Return [X, Y] of the center of cell containing provided text 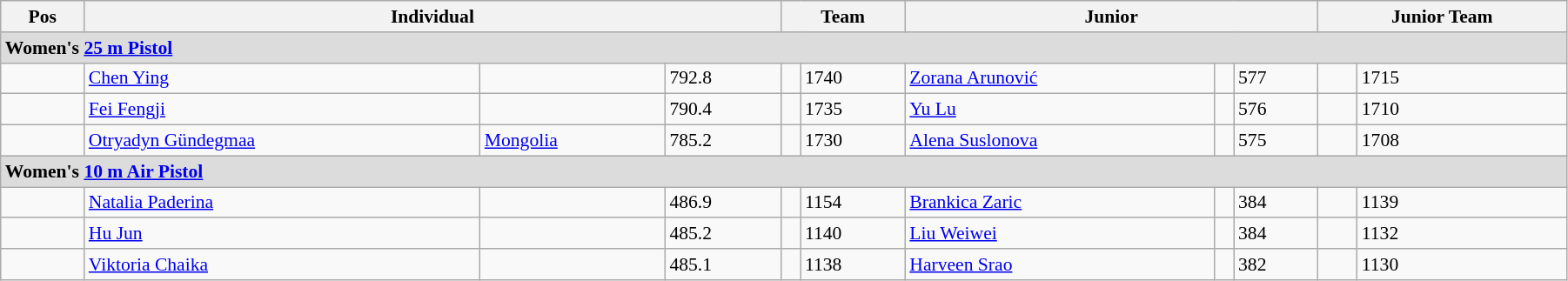
577 [1276, 78]
Otryadyn Gündegmaa [282, 141]
Brankica Zaric [1060, 203]
Junior [1111, 17]
Natalia Paderina [282, 203]
1740 [853, 78]
382 [1276, 264]
1132 [1462, 234]
Junior Team [1442, 17]
Pos [43, 17]
Liu Weiwei [1060, 234]
485.2 [722, 234]
1715 [1462, 78]
Fei Fengji [282, 110]
1130 [1462, 264]
Hu Jun [282, 234]
1139 [1462, 203]
Viktoria Chaika [282, 264]
1140 [853, 234]
486.9 [722, 203]
Individual [432, 17]
1154 [853, 203]
Zorana Arunović [1060, 78]
485.1 [722, 264]
Women's 10 m Air Pistol [784, 171]
792.8 [722, 78]
576 [1276, 110]
1138 [853, 264]
Harveen Srao [1060, 264]
Yu Lu [1060, 110]
Alena Suslonova [1060, 141]
790.4 [722, 110]
785.2 [722, 141]
1708 [1462, 141]
1730 [853, 141]
Team [842, 17]
1735 [853, 110]
1710 [1462, 110]
Chen Ying [282, 78]
Mongolia [573, 141]
Women's 25 m Pistol [784, 48]
575 [1276, 141]
